Capture the cell that displays the provided text and extract its [X, Y] central coordinate. 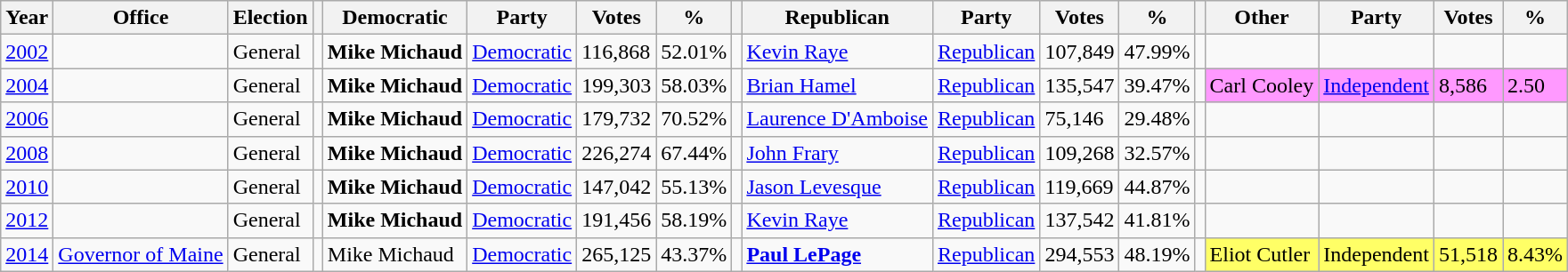
41.81% [1158, 220]
51,518 [1467, 254]
109,268 [1079, 153]
191,456 [616, 220]
58.03% [695, 85]
70.52% [695, 119]
265,125 [616, 254]
116,868 [616, 52]
John Frary [837, 153]
Governor of Maine [141, 254]
2010 [27, 187]
Jason Levesque [837, 187]
Election [271, 18]
2014 [27, 254]
39.47% [1158, 85]
Brian Hamel [837, 85]
107,849 [1079, 52]
29.48% [1158, 119]
2004 [27, 85]
Laurence D'Amboise [837, 119]
48.19% [1158, 254]
67.44% [695, 153]
199,303 [616, 85]
119,669 [1079, 187]
135,547 [1079, 85]
Year [27, 18]
8,586 [1467, 85]
2006 [27, 119]
8.43% [1535, 254]
2008 [27, 153]
55.13% [695, 187]
137,542 [1079, 220]
226,274 [616, 153]
32.57% [1158, 153]
179,732 [616, 119]
58.19% [695, 220]
75,146 [1079, 119]
2012 [27, 220]
43.37% [695, 254]
Eliot Cutler [1262, 254]
Carl Cooley [1262, 85]
2002 [27, 52]
2.50 [1535, 85]
52.01% [695, 52]
Office [141, 18]
Other [1262, 18]
Paul LePage [837, 254]
44.87% [1158, 187]
294,553 [1079, 254]
147,042 [616, 187]
47.99% [1158, 52]
